Output the [x, y] coordinate of the center of the cell containing the given text.  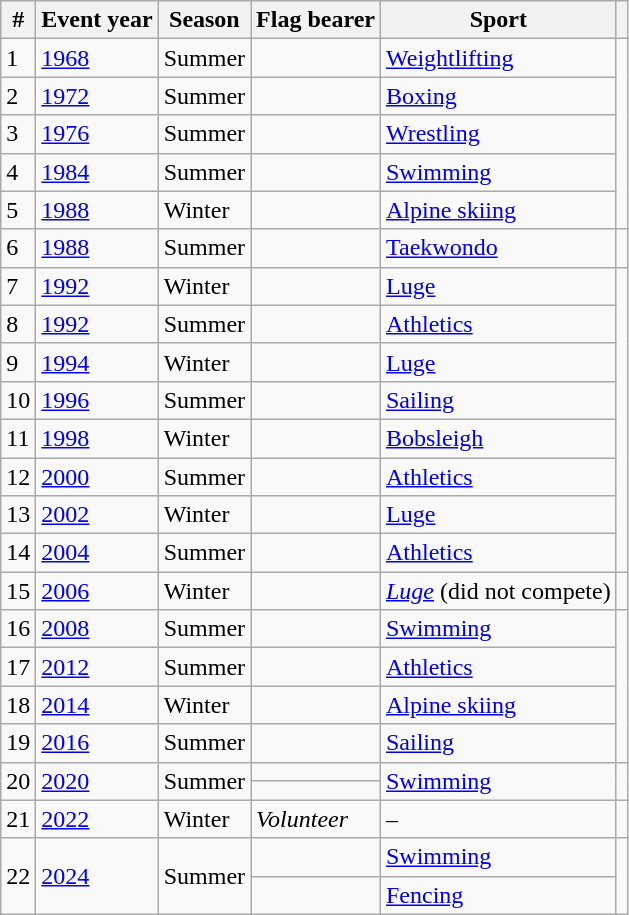
Fencing [498, 895]
# [18, 20]
2016 [97, 743]
Volunteer [316, 819]
1996 [97, 400]
Taekwondo [498, 248]
17 [18, 667]
2002 [97, 515]
1972 [97, 96]
3 [18, 134]
1968 [97, 58]
8 [18, 324]
Luge (did not compete) [498, 591]
6 [18, 248]
2024 [97, 876]
14 [18, 553]
1994 [97, 362]
9 [18, 362]
15 [18, 591]
Sport [498, 20]
13 [18, 515]
2006 [97, 591]
22 [18, 876]
2008 [97, 629]
2012 [97, 667]
Bobsleigh [498, 438]
1976 [97, 134]
18 [18, 705]
2020 [97, 781]
– [498, 819]
1998 [97, 438]
2022 [97, 819]
Weightlifting [498, 58]
Flag bearer [316, 20]
7 [18, 286]
10 [18, 400]
19 [18, 743]
20 [18, 781]
5 [18, 210]
16 [18, 629]
12 [18, 477]
Event year [97, 20]
1 [18, 58]
2000 [97, 477]
2014 [97, 705]
Season [204, 20]
4 [18, 172]
Boxing [498, 96]
11 [18, 438]
2 [18, 96]
2004 [97, 553]
Wrestling [498, 134]
1984 [97, 172]
21 [18, 819]
